Extract the [x, y] coordinate from the center of the cell holding the provided text.  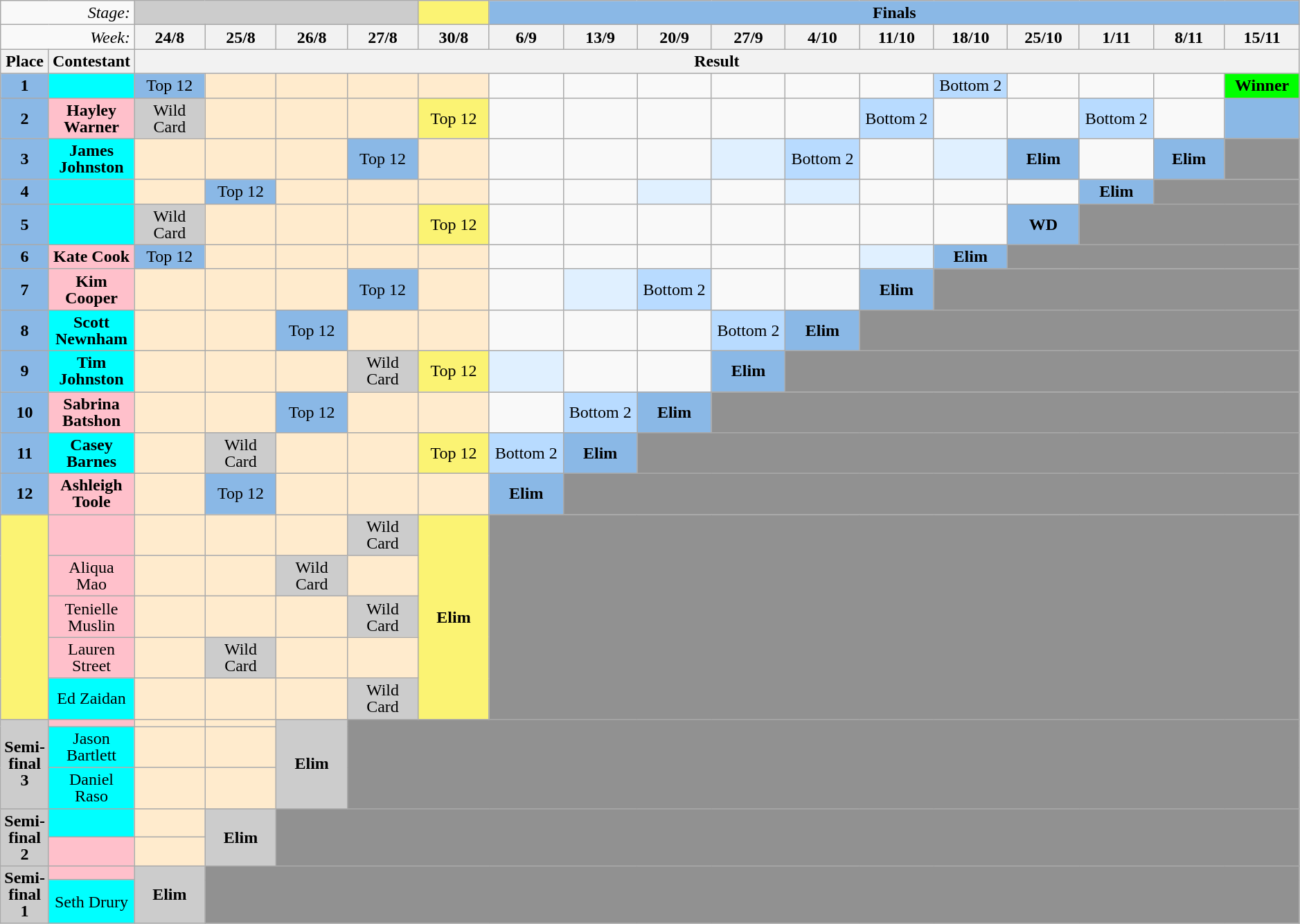
Semi-final 1 [25, 895]
25/8 [241, 37]
Stage: [68, 12]
Sabrina Batshon [91, 413]
Contestant [91, 61]
7 [25, 290]
8 [25, 330]
Place [25, 61]
24/8 [170, 37]
25/10 [1044, 37]
Semi-final 2 [25, 837]
26/8 [312, 37]
6 [25, 256]
Scott Newnham [91, 330]
Seth Drury [91, 902]
Tim Johnston [91, 371]
1/11 [1116, 37]
4 [25, 191]
Lauren Street [91, 658]
20/9 [675, 37]
15/11 [1262, 37]
11/10 [896, 37]
WD [1044, 224]
18/10 [971, 37]
Kim Cooper [91, 290]
Ed Zaidan [91, 698]
Hayley Warner [91, 118]
30/8 [454, 37]
Daniel Raso [91, 788]
6/9 [526, 37]
13/9 [600, 37]
Week: [68, 37]
27/8 [382, 37]
Finals [894, 12]
12 [25, 495]
Aliqua Mao [91, 576]
Jason Bartlett [91, 747]
11 [25, 453]
5 [25, 224]
1 [25, 86]
10 [25, 413]
3 [25, 159]
4/10 [823, 37]
Result [718, 61]
8/11 [1188, 37]
9 [25, 371]
Winner [1262, 86]
Tenielle Muslin [91, 616]
Kate Cook [91, 256]
Semi-final 3 [25, 763]
2 [25, 118]
James Johnston [91, 159]
27/9 [748, 37]
Ashleigh Toole [91, 495]
Casey Barnes [91, 453]
